Return the (X, Y) coordinate for the center point of the cell that contains the specified text.  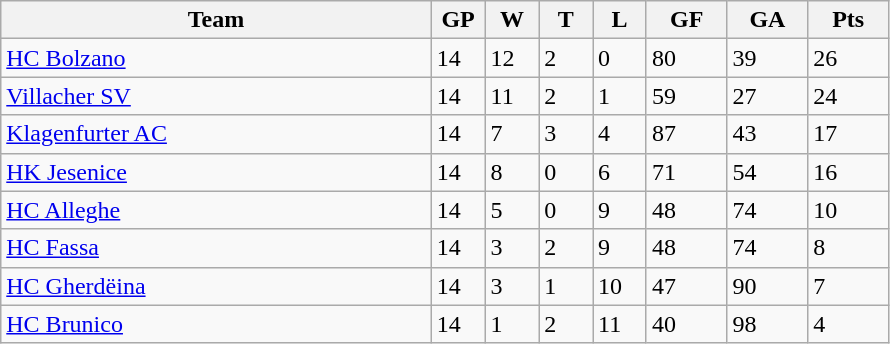
HC Gherdëina (216, 286)
HC Bolzano (216, 58)
16 (848, 172)
71 (686, 172)
12 (512, 58)
GP (458, 20)
Villacher SV (216, 96)
Pts (848, 20)
87 (686, 134)
27 (768, 96)
26 (848, 58)
43 (768, 134)
W (512, 20)
5 (512, 210)
L (620, 20)
80 (686, 58)
HC Fassa (216, 248)
6 (620, 172)
90 (768, 286)
17 (848, 134)
54 (768, 172)
GA (768, 20)
47 (686, 286)
59 (686, 96)
GF (686, 20)
Team (216, 20)
HC Alleghe (216, 210)
24 (848, 96)
39 (768, 58)
HK Jesenice (216, 172)
T (566, 20)
98 (768, 324)
Klagenfurter AC (216, 134)
HC Brunico (216, 324)
40 (686, 324)
